Capture the cell that displays the provided text and extract its [X, Y] central coordinate. 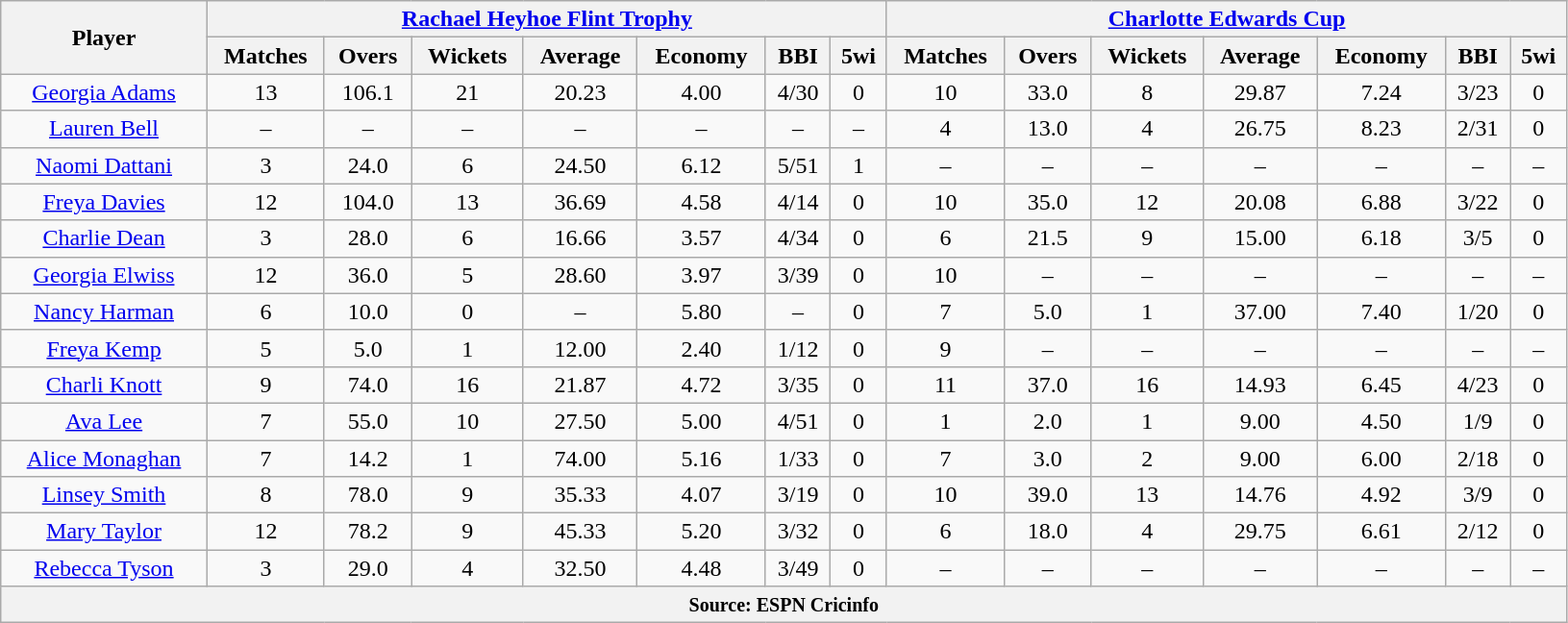
Rebecca Tyson [104, 568]
2/31 [1479, 129]
6.45 [1381, 385]
12.00 [580, 348]
3.0 [1048, 459]
14.2 [367, 459]
32.50 [580, 568]
35.33 [580, 495]
74.0 [367, 385]
3/9 [1479, 495]
35.0 [1048, 202]
Naomi Dattani [104, 165]
37.0 [1048, 385]
5.20 [702, 532]
Charli Knott [104, 385]
15.00 [1260, 238]
3.97 [702, 275]
Freya Kemp [104, 348]
14.93 [1260, 385]
1/20 [1479, 311]
Charlotte Edwards Cup [1227, 19]
28.60 [580, 275]
2.0 [1048, 421]
Freya Davies [104, 202]
11 [945, 385]
3.57 [702, 238]
4.48 [702, 568]
7.24 [1381, 92]
104.0 [367, 202]
21.5 [1048, 238]
29.75 [1260, 532]
2.40 [702, 348]
78.0 [367, 495]
6.61 [1381, 532]
39.0 [1048, 495]
Rachael Heyhoe Flint Trophy [546, 19]
3/32 [798, 532]
Georgia Adams [104, 92]
4/14 [798, 202]
78.2 [367, 532]
2/12 [1479, 532]
55.0 [367, 421]
106.1 [367, 92]
5/51 [798, 165]
4.00 [702, 92]
4/23 [1479, 385]
4.07 [702, 495]
18.0 [1048, 532]
Player [104, 37]
16.66 [580, 238]
5.16 [702, 459]
Linsey Smith [104, 495]
3/5 [1479, 238]
3/19 [798, 495]
Nancy Harman [104, 311]
4.58 [702, 202]
14.76 [1260, 495]
29.87 [1260, 92]
2 [1148, 459]
27.50 [580, 421]
5.80 [702, 311]
45.33 [580, 532]
4.50 [1381, 421]
33.0 [1048, 92]
13.0 [1048, 129]
3/23 [1479, 92]
1/33 [798, 459]
1/12 [798, 348]
Lauren Bell [104, 129]
36.0 [367, 275]
6.12 [702, 165]
8.23 [1381, 129]
Georgia Elwiss [104, 275]
4/51 [798, 421]
3/22 [1479, 202]
74.00 [580, 459]
28.0 [367, 238]
7.40 [1381, 311]
6.88 [1381, 202]
37.00 [1260, 311]
21 [467, 92]
Source: ESPN Cricinfo [784, 605]
29.0 [367, 568]
4.92 [1381, 495]
4.72 [702, 385]
Ava Lee [104, 421]
36.69 [580, 202]
3/49 [798, 568]
6.00 [1381, 459]
Mary Taylor [104, 532]
4/30 [798, 92]
5.00 [702, 421]
Charlie Dean [104, 238]
1/9 [1479, 421]
10.0 [367, 311]
24.0 [367, 165]
3/35 [798, 385]
20.08 [1260, 202]
20.23 [580, 92]
21.87 [580, 385]
24.50 [580, 165]
Alice Monaghan [104, 459]
6.18 [1381, 238]
26.75 [1260, 129]
3/39 [798, 275]
2/18 [1479, 459]
4/34 [798, 238]
